Capture the cell that displays the provided text and extract its (x, y) central coordinate. 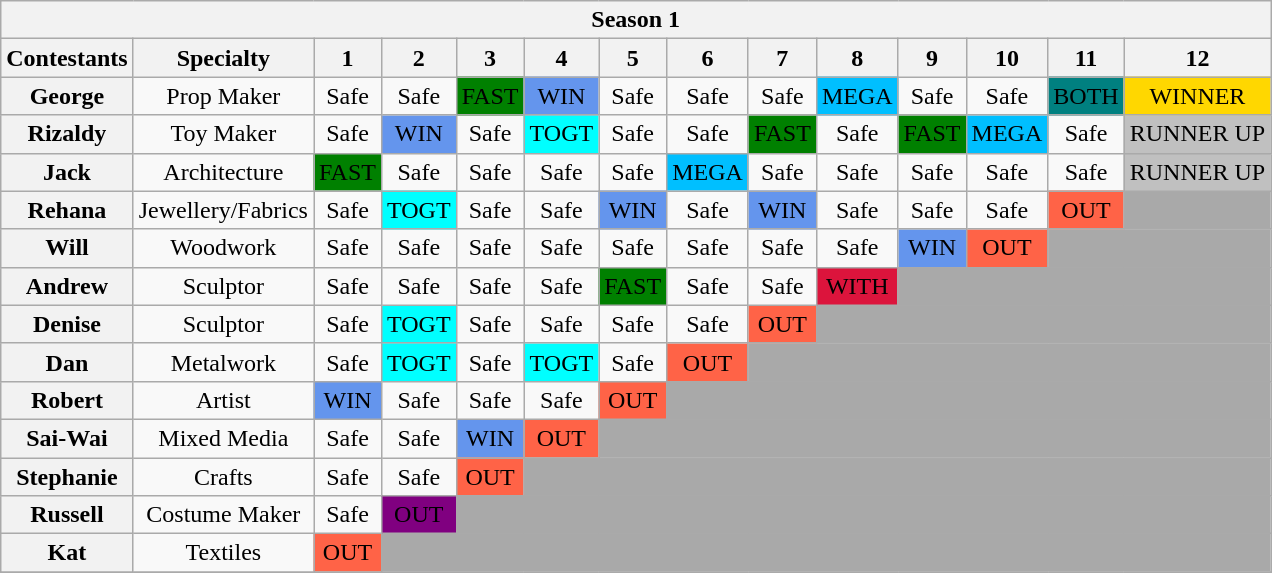
Kat (67, 553)
Robert (67, 400)
1 (348, 58)
Artist (223, 400)
Season 1 (636, 20)
9 (932, 58)
7 (782, 58)
8 (857, 58)
Architecture (223, 172)
Metalwork (223, 362)
10 (1007, 58)
Rizaldy (67, 134)
Denise (67, 324)
2 (418, 58)
12 (1197, 58)
Sai-Wai (67, 438)
Andrew (67, 286)
Mixed Media (223, 438)
Stephanie (67, 477)
Woodwork (223, 248)
Crafts (223, 477)
6 (708, 58)
Contestants (67, 58)
BOTH (1086, 96)
Will (67, 248)
WINNER (1197, 96)
Prop Maker (223, 96)
3 (490, 58)
Dan (67, 362)
George (67, 96)
4 (562, 58)
WITH (857, 286)
Textiles (223, 553)
Jewellery/Fabrics (223, 210)
Toy Maker (223, 134)
Specialty (223, 58)
Costume Maker (223, 515)
5 (633, 58)
Rehana (67, 210)
Russell (67, 515)
Jack (67, 172)
11 (1086, 58)
